Provide the (x, y) coordinate of the cell's center where the given text is located.  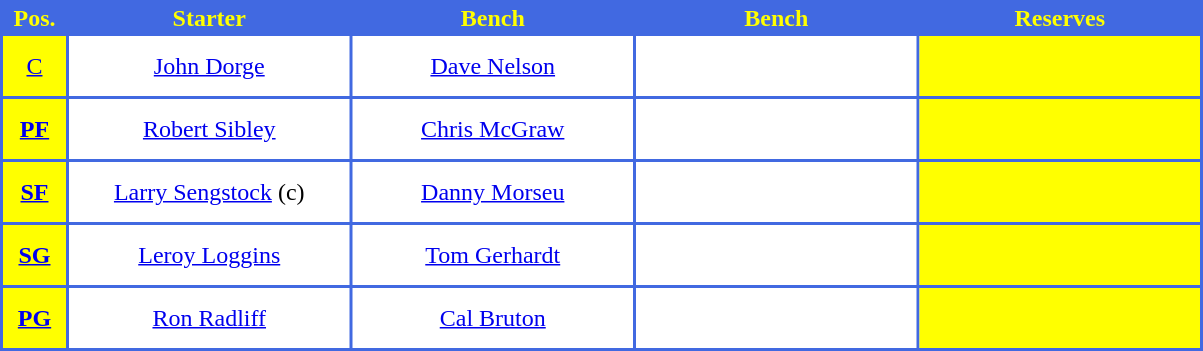
Chris McGraw (492, 129)
Reserves (1060, 18)
SG (34, 255)
Ron Radliff (209, 318)
C (34, 66)
John Dorge (209, 66)
PG (34, 318)
SF (34, 192)
Leroy Loggins (209, 255)
Danny Morseu (492, 192)
PF (34, 129)
Starter (209, 18)
Larry Sengstock (c) (209, 192)
Cal Bruton (492, 318)
Robert Sibley (209, 129)
Tom Gerhardt (492, 255)
Pos. (34, 18)
Dave Nelson (492, 66)
